Detect which cell encompasses the target text, then output its (X, Y) center coordinate. 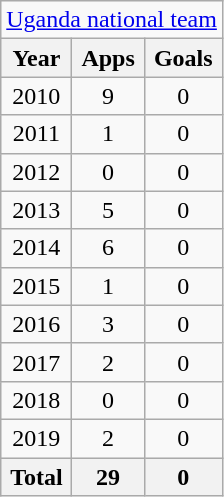
Goals (183, 58)
9 (108, 96)
2014 (36, 248)
2013 (36, 210)
2011 (36, 134)
2010 (36, 96)
2018 (36, 400)
6 (108, 248)
Apps (108, 58)
2015 (36, 286)
Year (36, 58)
2016 (36, 324)
Total (36, 477)
29 (108, 477)
3 (108, 324)
2012 (36, 172)
2017 (36, 362)
5 (108, 210)
Uganda national team (112, 20)
2019 (36, 438)
